Find where the given text appears and provide that cell's center as [X, Y] coordinate. 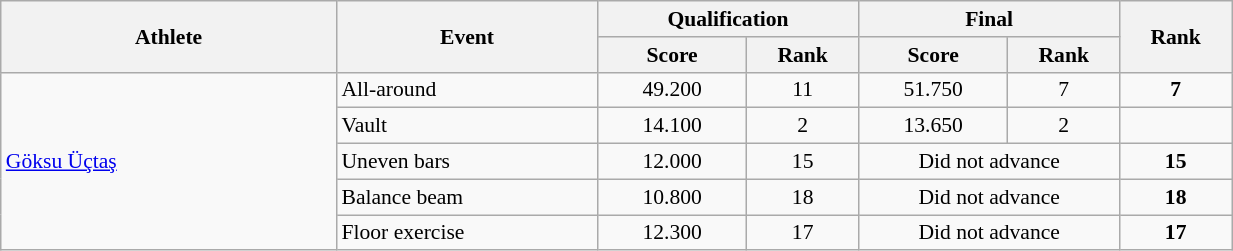
14.100 [672, 126]
Göksu Üçtaş [169, 161]
10.800 [672, 197]
13.650 [934, 126]
49.200 [672, 90]
All-around [466, 90]
Uneven bars [466, 162]
Qualification [728, 19]
Event [466, 36]
Balance beam [466, 197]
12.300 [672, 233]
11 [803, 90]
51.750 [934, 90]
Vault [466, 126]
Floor exercise [466, 233]
12.000 [672, 162]
Final [990, 19]
Athlete [169, 36]
